Provide the (x, y) coordinate of the cell's center where the given text is located.  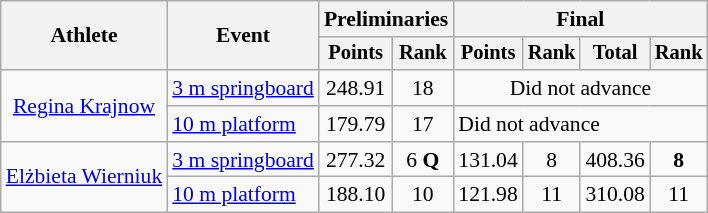
Athlete (84, 36)
Regina Krajnow (84, 106)
17 (422, 124)
Preliminaries (386, 19)
310.08 (614, 195)
408.36 (614, 160)
Total (614, 54)
Final (580, 19)
10 (422, 195)
Event (243, 36)
131.04 (488, 160)
277.32 (356, 160)
Elżbieta Wierniuk (84, 178)
121.98 (488, 195)
248.91 (356, 88)
188.10 (356, 195)
179.79 (356, 124)
18 (422, 88)
6 Q (422, 160)
